Provide the (x, y) coordinate of the cell's center where the given text is located.  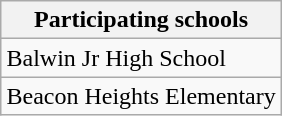
Beacon Heights Elementary (141, 96)
Balwin Jr High School (141, 58)
Participating schools (141, 20)
